Locate the cell with the specified text and output its [X, Y] center coordinate. 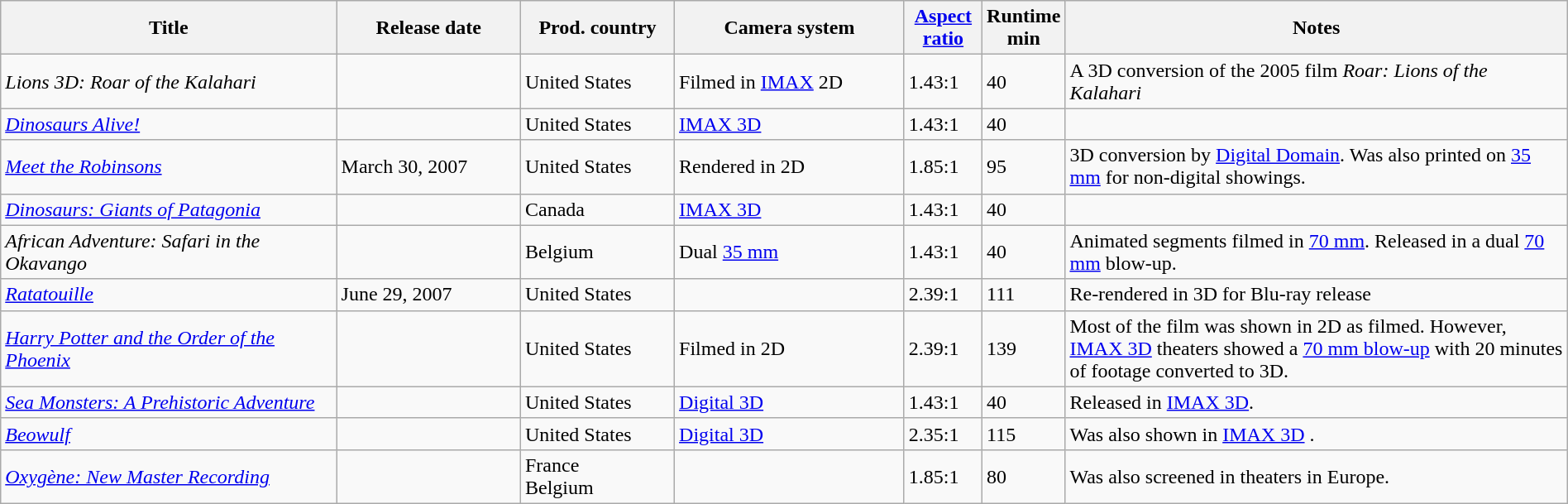
Filmed in IMAX 2D [790, 81]
Prod. country [597, 28]
Was also screened in theaters in Europe. [1317, 477]
Belgium [597, 252]
3D conversion by Digital Domain. Was also printed on 35 mm for non-digital showings. [1317, 167]
Runtime min [1024, 28]
Dual 35 mm [790, 252]
Re-rendered in 3D for Blu-ray release [1317, 295]
Sea Monsters: A Prehistoric Adventure [169, 402]
Most of the film was shown in 2D as filmed. However, IMAX 3D theaters showed a 70 mm blow-up with 20 minutes of footage converted to 3D. [1317, 348]
March 30, 2007 [428, 167]
Dinosaurs Alive! [169, 124]
Rendered in 2D [790, 167]
African Adventure: Safari in the Okavango [169, 252]
Meet the Robinsons [169, 167]
Release date [428, 28]
115 [1024, 434]
Title [169, 28]
Filmed in 2D [790, 348]
June 29, 2007 [428, 295]
Harry Potter and the Order of the Phoenix [169, 348]
95 [1024, 167]
Aspect ratio [943, 28]
Released in IMAX 3D. [1317, 402]
80 [1024, 477]
Notes [1317, 28]
A 3D conversion of the 2005 film Roar: Lions of the Kalahari [1317, 81]
Beowulf [169, 434]
Animated segments filmed in 70 mm. Released in a dual 70 mm blow-up. [1317, 252]
Oxygène: New Master Recording [169, 477]
FranceBelgium [597, 477]
Was also shown in IMAX 3D . [1317, 434]
Lions 3D: Roar of the Kalahari [169, 81]
Ratatouille [169, 295]
2.35:1 [943, 434]
Canada [597, 209]
Dinosaurs: Giants of Patagonia [169, 209]
139 [1024, 348]
Camera system [790, 28]
111 [1024, 295]
